Extract the [X, Y] coordinate from the center of the cell holding the provided text.  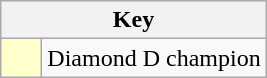
Key [134, 20]
Diamond D champion [154, 58]
